Determine the (x, y) coordinate at the center of the cell enclosing the given text.  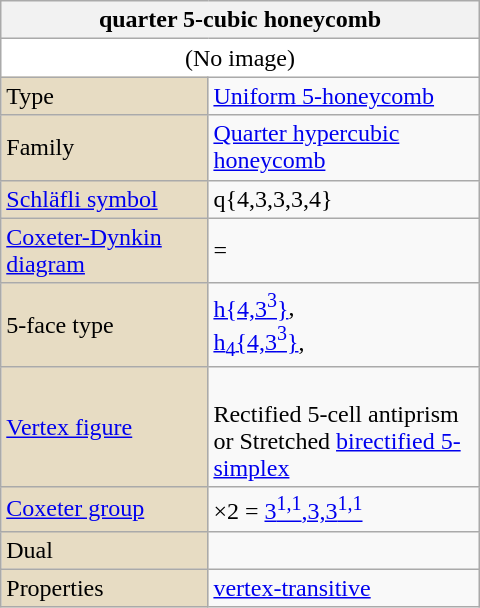
Family (104, 148)
Properties (104, 588)
q{4,3,3,3,4} (344, 199)
Rectified 5-cell antiprismor Stretched birectified 5-simplex (344, 426)
Schläfli symbol (104, 199)
Quarter hypercubic honeycomb (344, 148)
×2 = 31,1,3,31,1 (344, 510)
= (344, 250)
Coxeter-Dynkin diagram (104, 250)
Vertex figure (104, 426)
Uniform 5-honeycomb (344, 96)
5-face type (104, 325)
Type (104, 96)
vertex-transitive (344, 588)
Coxeter group (104, 510)
h{4,33}, h4{4,33}, (344, 325)
Dual (104, 550)
quarter 5-cubic honeycomb (240, 20)
(No image) (240, 58)
